Detect which cell encompasses the target text, then output its [X, Y] center coordinate. 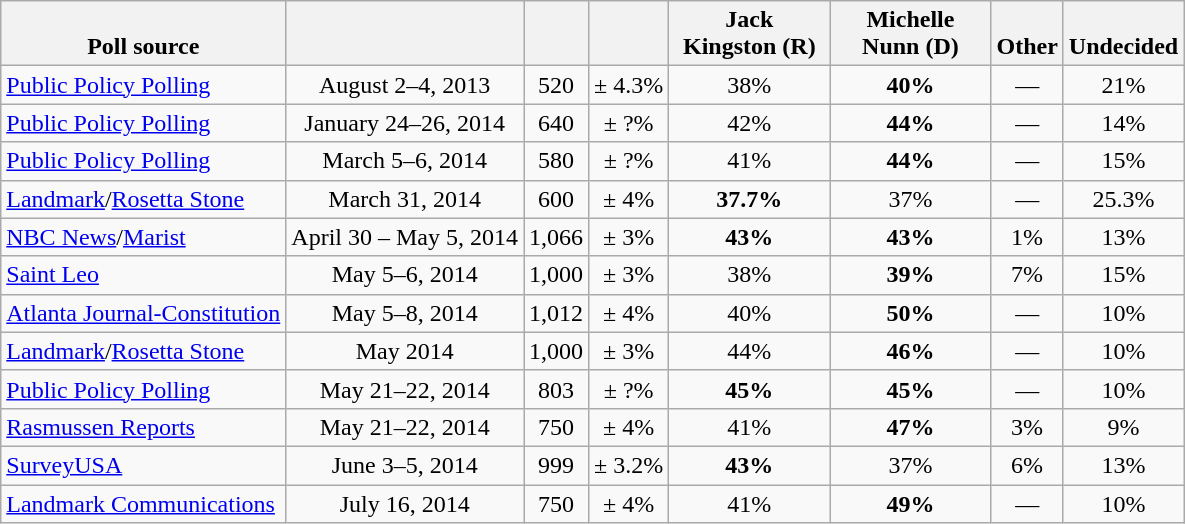
6% [1027, 465]
Atlanta Journal-Constitution [144, 313]
Saint Leo [144, 275]
January 24–26, 2014 [405, 123]
Landmark Communications [144, 503]
Rasmussen Reports [144, 427]
± 4.3% [629, 85]
640 [556, 123]
1,066 [556, 237]
July 16, 2014 [405, 503]
50% [910, 313]
42% [750, 123]
March 31, 2014 [405, 199]
JackKingston (R) [750, 34]
600 [556, 199]
August 2–4, 2013 [405, 85]
21% [1123, 85]
46% [910, 351]
May 2014 [405, 351]
March 5–6, 2014 [405, 161]
Undecided [1123, 34]
7% [1027, 275]
9% [1123, 427]
Other [1027, 34]
37.7% [750, 199]
39% [910, 275]
49% [910, 503]
Poll source [144, 34]
NBC News/Marist [144, 237]
April 30 – May 5, 2014 [405, 237]
47% [910, 427]
520 [556, 85]
1,012 [556, 313]
25.3% [1123, 199]
580 [556, 161]
999 [556, 465]
June 3–5, 2014 [405, 465]
± 3.2% [629, 465]
May 5–6, 2014 [405, 275]
3% [1027, 427]
803 [556, 389]
14% [1123, 123]
May 5–8, 2014 [405, 313]
1% [1027, 237]
MichelleNunn (D) [910, 34]
SurveyUSA [144, 465]
